Identify which cell holds the provided text, then report its [x, y] central coordinate. 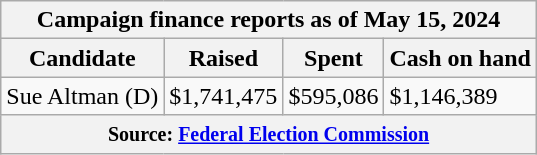
Source: Federal Election Commission [269, 134]
Raised [224, 58]
$1,741,475 [224, 96]
Cash on hand [460, 58]
Campaign finance reports as of May 15, 2024 [269, 20]
$595,086 [334, 96]
Spent [334, 58]
$1,146,389 [460, 96]
Candidate [82, 58]
Sue Altman (D) [82, 96]
